Detect which cell encompasses the target text, then output its (X, Y) center coordinate. 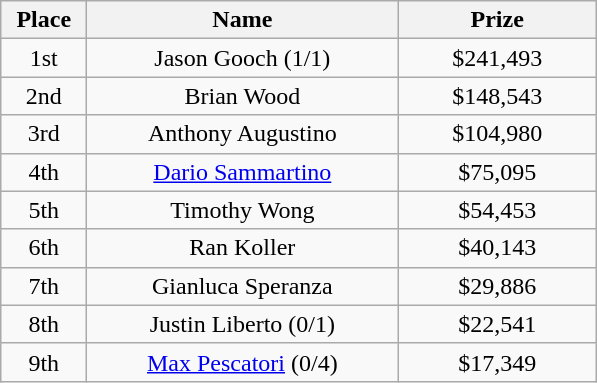
9th (44, 362)
8th (44, 324)
Timothy Wong (242, 210)
5th (44, 210)
$54,453 (498, 210)
$29,886 (498, 286)
$104,980 (498, 134)
Place (44, 20)
$241,493 (498, 58)
3rd (44, 134)
$17,349 (498, 362)
7th (44, 286)
6th (44, 248)
Anthony Augustino (242, 134)
Justin Liberto (0/1) (242, 324)
4th (44, 172)
Prize (498, 20)
$22,541 (498, 324)
Brian Wood (242, 96)
Name (242, 20)
$75,095 (498, 172)
$148,543 (498, 96)
$40,143 (498, 248)
1st (44, 58)
Jason Gooch (1/1) (242, 58)
2nd (44, 96)
Ran Koller (242, 248)
Gianluca Speranza (242, 286)
Dario Sammartino (242, 172)
Max Pescatori (0/4) (242, 362)
